Search for the cell housing the specified text and yield its (x, y) center coordinate. 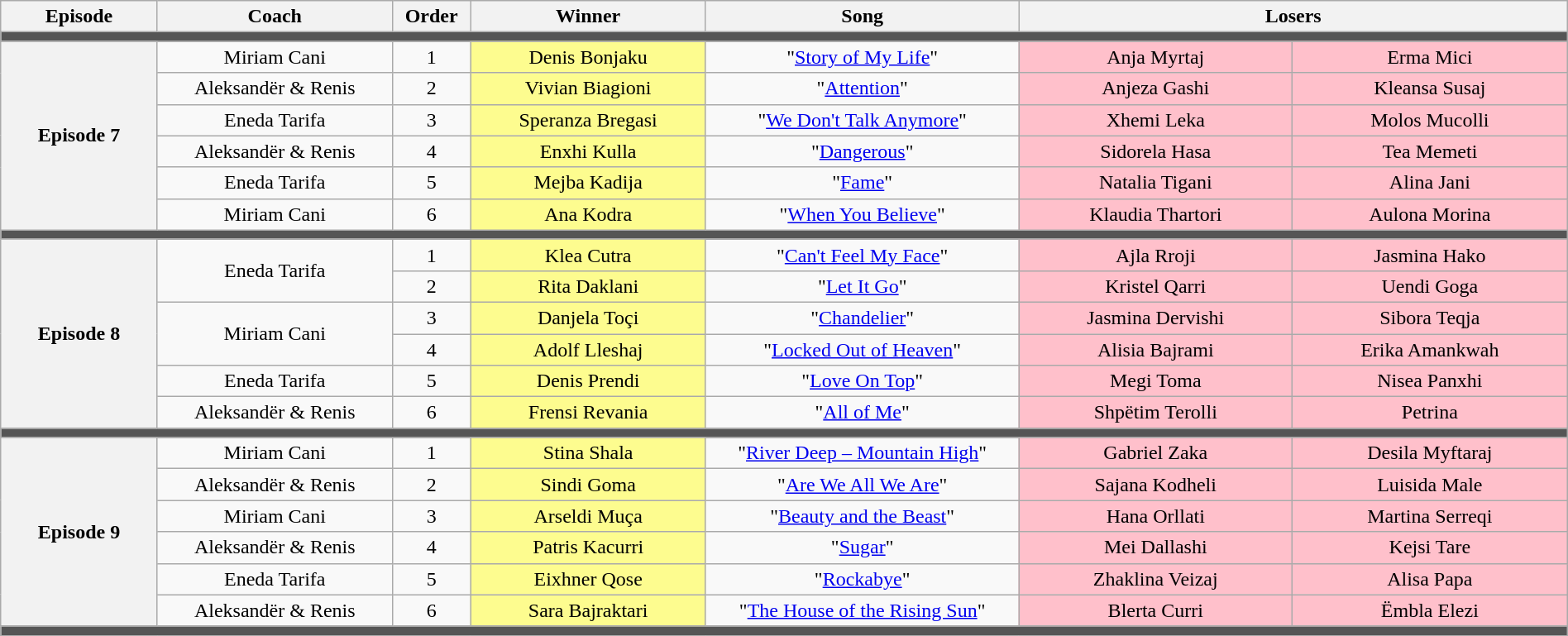
Winner (588, 17)
Sara Bajraktari (588, 610)
Enxhi Kulla (588, 151)
Vivian Biagioni (588, 88)
Jasmina Hako (1429, 255)
Stina Shala (588, 453)
Mejba Kadija (588, 183)
Aulona Morina (1429, 214)
Megi Toma (1155, 381)
Luisida Male (1429, 485)
Rita Daklani (588, 286)
Uendi Goga (1429, 286)
Gabriel Zaka (1155, 453)
Danjela Toçi (588, 318)
"Sugar" (862, 548)
Sindi Goma (588, 485)
Kleansa Susaj (1429, 88)
Eixhner Qose (588, 579)
Hana Orllati (1155, 516)
"Can't Feel My Face" (862, 255)
Martina Serreqi (1429, 516)
Shpëtim Terolli (1155, 413)
Zhaklina Veizaj (1155, 579)
Xhemi Leka (1155, 120)
Tea Memeti (1429, 151)
Anja Myrtaj (1155, 57)
Erika Amankwah (1429, 350)
Sajana Kodheli (1155, 485)
Nisea Panxhi (1429, 381)
"Are We All We Are" (862, 485)
"Dangerous" (862, 151)
Sidorela Hasa (1155, 151)
Mei Dallashi (1155, 548)
"The House of the Rising Sun" (862, 610)
Ëmbla Elezi (1429, 610)
"Chandelier" (862, 318)
Anjeza Gashi (1155, 88)
Speranza Bregasi (588, 120)
Ajla Rroji (1155, 255)
Denis Bonjaku (588, 57)
Episode 8 (79, 333)
Episode 7 (79, 136)
"Attention" (862, 88)
Order (432, 17)
"All of Me" (862, 413)
Episode (79, 17)
"We Don't Talk Anymore" (862, 120)
Losers (1293, 17)
Alisia Bajrami (1155, 350)
Natalia Tigani (1155, 183)
"When You Believe" (862, 214)
Kejsi Tare (1429, 548)
Molos Mucolli (1429, 120)
Kristel Qarri (1155, 286)
Sibora Teqja (1429, 318)
"Locked Out of Heaven" (862, 350)
Petrina (1429, 413)
Klea Cutra (588, 255)
"Let It Go" (862, 286)
"Rockabye" (862, 579)
Denis Prendi (588, 381)
Ana Kodra (588, 214)
Alina Jani (1429, 183)
Episode 9 (79, 532)
Desila Myftaraj (1429, 453)
"Fame" (862, 183)
Song (862, 17)
Erma Mici (1429, 57)
Coach (275, 17)
"Love On Top" (862, 381)
Arseldi Muça (588, 516)
Patris Kacurri (588, 548)
"River Deep – Mountain High" (862, 453)
Blerta Curri (1155, 610)
"Beauty and the Beast" (862, 516)
Alisa Papa (1429, 579)
Frensi Revania (588, 413)
Adolf Lleshaj (588, 350)
Klaudia Thartori (1155, 214)
"Story of My Life" (862, 57)
Jasmina Dervishi (1155, 318)
